Output the [X, Y] coordinate of the center of the cell containing the given text.  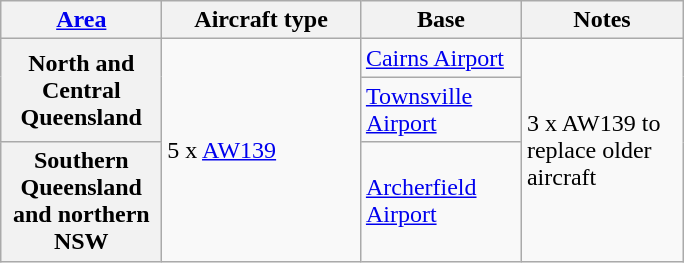
Southern Queensland and northern NSW [82, 202]
5 x AW139 [262, 150]
3 x AW139 to replace older aircraft [602, 150]
Notes [602, 20]
Aircraft type [262, 20]
Townsville Airport [440, 110]
Cairns Airport [440, 58]
Archerfield Airport [440, 202]
Area [82, 20]
Base [440, 20]
North and Central Queensland [82, 90]
